Identify which cell holds the provided text, then report its [X, Y] central coordinate. 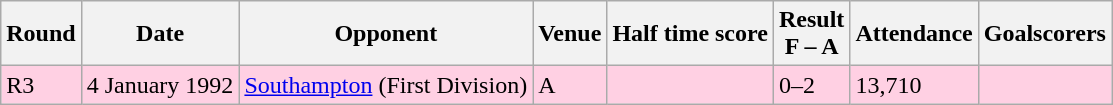
Venue [570, 34]
Southampton (First Division) [386, 85]
Date [160, 34]
4 January 1992 [160, 85]
Attendance [914, 34]
Half time score [690, 34]
Round [41, 34]
Opponent [386, 34]
ResultF – A [811, 34]
R3 [41, 85]
Goalscorers [1044, 34]
13,710 [914, 85]
0–2 [811, 85]
A [570, 85]
